From the cell containing the given text, extract its center point as [X, Y] coordinate. 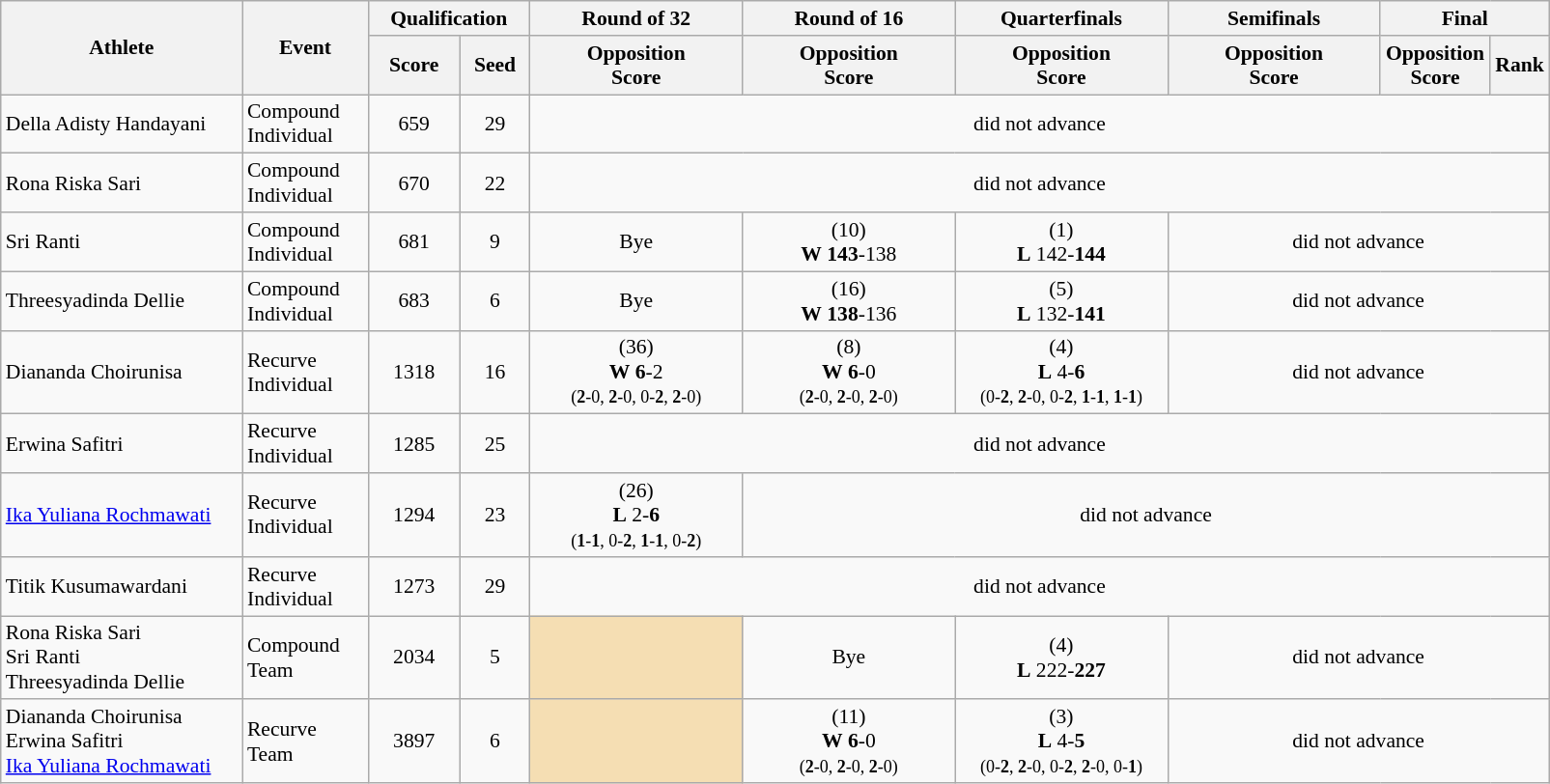
(36) W 6-2 (2-0, 2-0, 0-2, 2-0) [636, 373]
(8) W 6-0 (2-0, 2-0, 2-0) [849, 373]
(4) L 4-6 (0-2, 2-0, 0-2, 1-1, 1-1) [1061, 373]
16 [494, 373]
Round of 16 [849, 18]
670 [413, 183]
1273 [413, 587]
Threesyadinda Dellie [122, 301]
Athlete [122, 48]
(1) L 142-144 [1061, 241]
Titik Kusumawardani [122, 587]
Qualification [449, 18]
Rona Riska Sari [122, 183]
Event [305, 48]
2034 [413, 658]
5 [494, 658]
22 [494, 183]
Diananda Choirunisa [122, 373]
Quarterfinals [1061, 18]
Compound Team [305, 658]
Rank [1520, 66]
(5) L 132-141 [1061, 301]
Semifinals [1274, 18]
(11) W 6-0 (2-0, 2-0, 2-0) [849, 742]
Rona Riska Sari Sri Ranti Threesyadinda Dellie [122, 658]
1318 [413, 373]
681 [413, 241]
3897 [413, 742]
1285 [413, 444]
Della Adisty Handayani [122, 124]
Score [413, 66]
Ika Yuliana Rochmawati [122, 516]
Seed [494, 66]
9 [494, 241]
Final [1464, 18]
659 [413, 124]
Diananda Choirunisa Erwina Safitri Ika Yuliana Rochmawati [122, 742]
(3) L 4-5 (0-2, 2-0, 0-2, 2-0, 0-1) [1061, 742]
(4) L 222-227 [1061, 658]
683 [413, 301]
25 [494, 444]
Recurve Team [305, 742]
(10) W 143-138 [849, 241]
Sri Ranti [122, 241]
1294 [413, 516]
(16) W 138-136 [849, 301]
Erwina Safitri [122, 444]
(26) L 2-6 (1-1, 0-2, 1-1, 0-2) [636, 516]
Round of 32 [636, 18]
23 [494, 516]
